Identify which cell holds the provided text, then report its [X, Y] central coordinate. 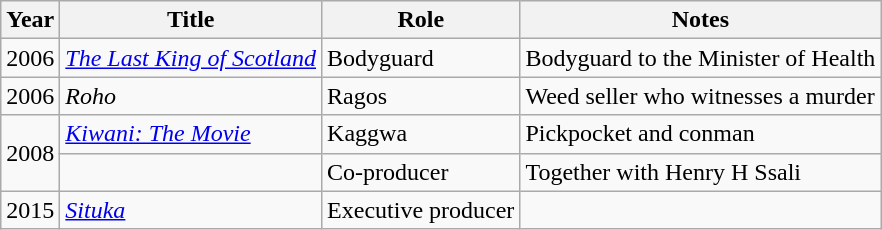
Executive producer [421, 210]
The Last King of Scotland [191, 58]
Roho [191, 96]
Title [191, 20]
Notes [700, 20]
Together with Henry H Ssali [700, 172]
Situka [191, 210]
Year [30, 20]
Weed seller who witnesses a murder [700, 96]
Co-producer [421, 172]
Kaggwa [421, 134]
Role [421, 20]
Ragos [421, 96]
2015 [30, 210]
Pickpocket and conman [700, 134]
Kiwani: The Movie [191, 134]
Bodyguard to the Minister of Health [700, 58]
Bodyguard [421, 58]
2008 [30, 153]
